Provide the [X, Y] coordinate of the cell's center where the given text is located.  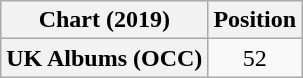
52 [255, 58]
Position [255, 20]
UK Albums (OCC) [104, 58]
Chart (2019) [104, 20]
